From the cell containing the given text, extract its center point as (x, y) coordinate. 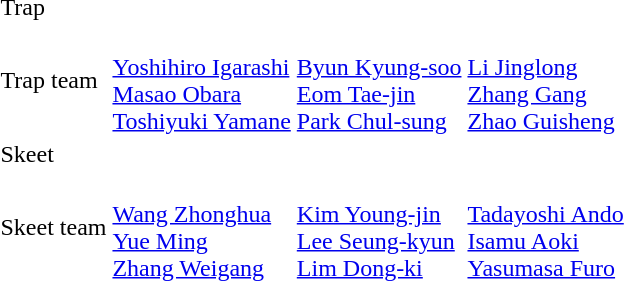
Byun Kyung-sooEom Tae-jinPark Chul-sung (379, 80)
Yoshihiro IgarashiMasao ObaraToshiyuki Yamane (202, 80)
